Output the (X, Y) coordinate of the center of the cell containing the given text.  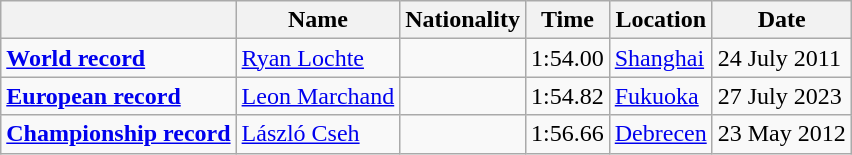
1:54.82 (567, 96)
1:54.00 (567, 58)
Fukuoka (660, 96)
24 July 2011 (782, 58)
27 July 2023 (782, 96)
World record (118, 58)
1:56.66 (567, 134)
Time (567, 20)
Nationality (463, 20)
Name (318, 20)
Debrecen (660, 134)
Shanghai (660, 58)
László Cseh (318, 134)
Championship record (118, 134)
Ryan Lochte (318, 58)
Location (660, 20)
Leon Marchand (318, 96)
European record (118, 96)
Date (782, 20)
23 May 2012 (782, 134)
